Pinpoint the cell where the given text exists, returning its [X, Y] midpoint coordinate. 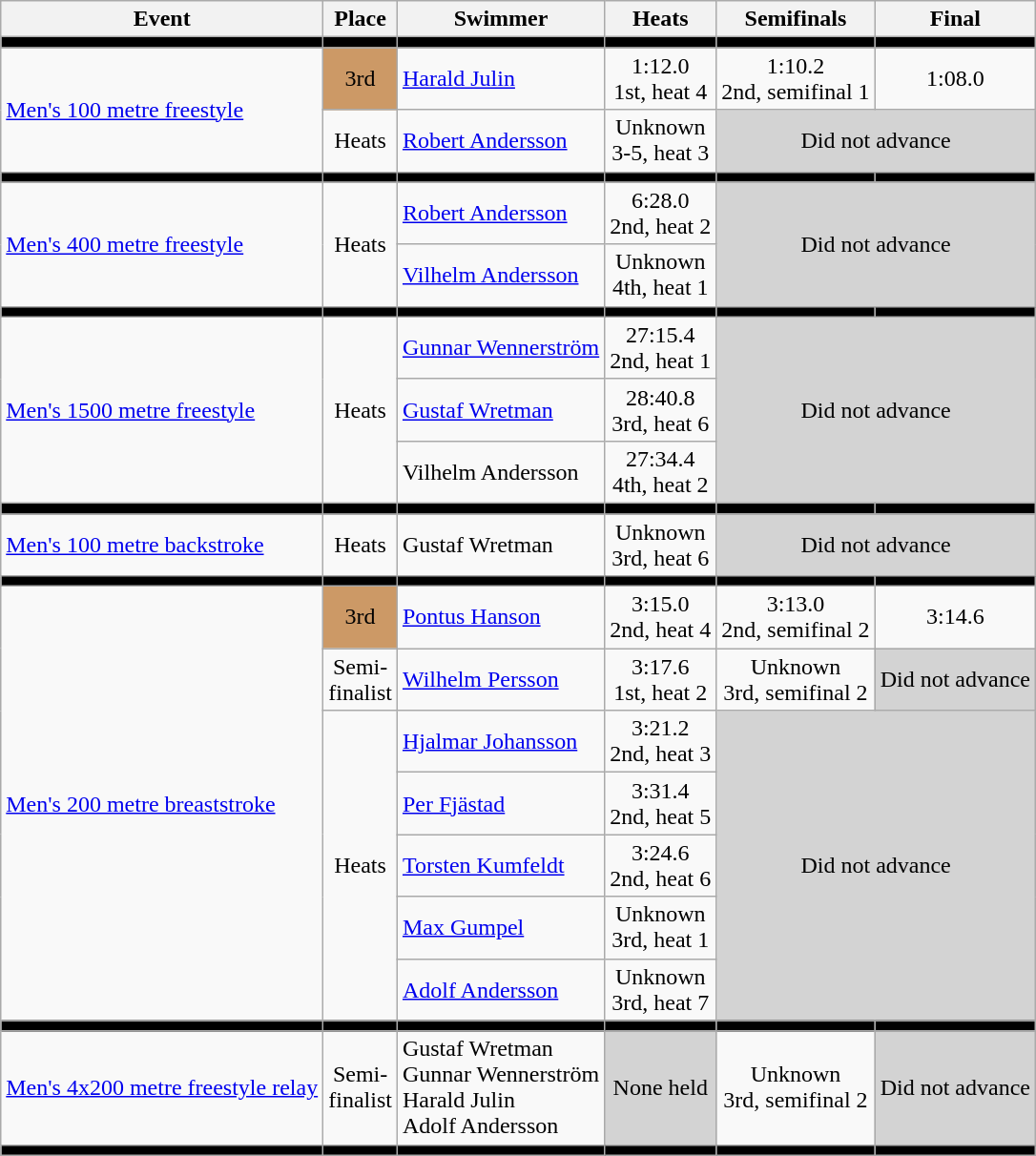
3:14.6 [955, 618]
Pontus Hanson [500, 618]
Max Gumpel [500, 927]
Unknown 3rd, heat 1 [660, 927]
Harald Julin [500, 78]
3:13.0 2nd, semifinal 2 [796, 618]
3:31.4 2nd, heat 5 [660, 803]
1:12.0 1st, heat 4 [660, 78]
Gustaf Wretman Gunnar Wennerström Harald Julin Adolf Andersson [500, 1087]
Swimmer [500, 19]
Adolf Andersson [500, 990]
Place [361, 19]
Gunnar Wennerström [500, 347]
3:17.6 1st, heat 2 [660, 679]
Event [162, 19]
Men's 100 metre freestyle [162, 110]
28:40.8 3rd, heat 6 [660, 410]
Unknown 3rd, heat 7 [660, 990]
6:28.0 2nd, heat 2 [660, 214]
Men's 200 metre breaststroke [162, 803]
27:15.4 2nd, heat 1 [660, 347]
Unknown 4th, heat 1 [660, 275]
Final [955, 19]
1:10.2 2nd, semifinal 1 [796, 78]
3:24.6 2nd, heat 6 [660, 866]
Unknown 3-5, heat 3 [660, 141]
Wilhelm Persson [500, 679]
3:15.0 2nd, heat 4 [660, 618]
Men's 4x200 metre freestyle relay [162, 1087]
Per Fjästad [500, 803]
Men's 400 metre freestyle [162, 244]
27:34.4 4th, heat 2 [660, 471]
3:21.2 2nd, heat 3 [660, 742]
Unknown 3rd, heat 6 [660, 544]
Semifinals [796, 19]
Men's 100 metre backstroke [162, 544]
None held [660, 1087]
Hjalmar Johansson [500, 742]
1:08.0 [955, 78]
Torsten Kumfeldt [500, 866]
Men's 1500 metre freestyle [162, 410]
